Determine the [X, Y] coordinate at the center of the cell enclosing the given text.  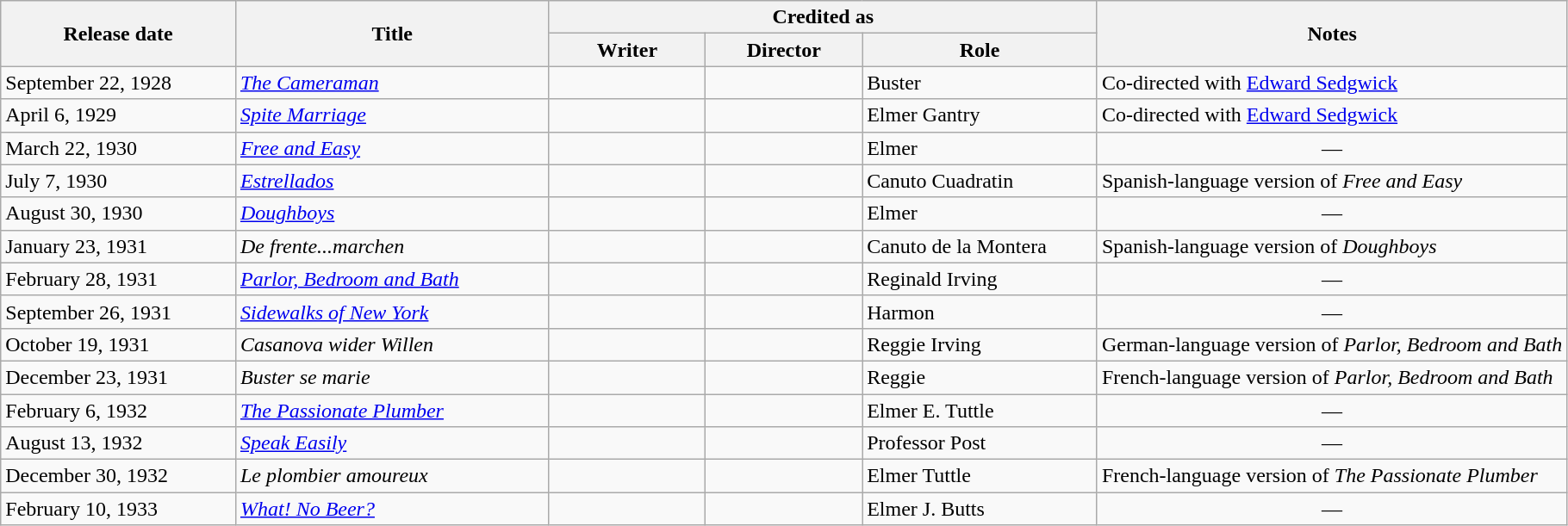
Free and Easy [392, 148]
December 30, 1932 [119, 476]
August 30, 1930 [119, 213]
French-language version of Parlor, Bedroom and Bath [1332, 377]
September 22, 1928 [119, 83]
Harmon [980, 312]
Sidewalks of New York [392, 312]
French-language version of The Passionate Plumber [1332, 476]
Casanova wider Willen [392, 344]
January 23, 1931 [119, 246]
February 10, 1933 [119, 509]
Writer [627, 50]
Speak Easily [392, 443]
Buster se marie [392, 377]
Reggie Irving [980, 344]
Role [980, 50]
September 26, 1931 [119, 312]
Le plombier amoureux [392, 476]
October 19, 1931 [119, 344]
Canuto Cuadratin [980, 181]
Elmer J. Butts [980, 509]
What! No Beer? [392, 509]
Reginald Irving [980, 279]
April 6, 1929 [119, 115]
German-language version of Parlor, Bedroom and Bath [1332, 344]
Notes [1332, 34]
The Cameraman [392, 83]
Professor Post [980, 443]
Reggie [980, 377]
Credited as [823, 17]
Elmer Tuttle [980, 476]
December 23, 1931 [119, 377]
Elmer Gantry [980, 115]
February 6, 1932 [119, 411]
Spanish-language version of Doughboys [1332, 246]
De frente...marchen [392, 246]
Spanish-language version of Free and Easy [1332, 181]
Director [784, 50]
Title [392, 34]
February 28, 1931 [119, 279]
August 13, 1932 [119, 443]
Release date [119, 34]
Buster [980, 83]
The Passionate Plumber [392, 411]
Doughboys [392, 213]
Estrellados [392, 181]
Canuto de la Montera [980, 246]
July 7, 1930 [119, 181]
Elmer E. Tuttle [980, 411]
Spite Marriage [392, 115]
March 22, 1930 [119, 148]
Parlor, Bedroom and Bath [392, 279]
